Provide the (X, Y) coordinate of the cell's center where the given text is located.  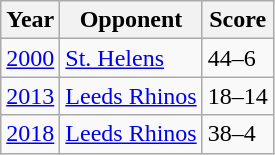
Year (30, 20)
Opponent (131, 20)
38–4 (238, 134)
18–14 (238, 96)
2018 (30, 134)
2013 (30, 96)
44–6 (238, 58)
2000 (30, 58)
Score (238, 20)
St. Helens (131, 58)
